Capture the cell that displays the provided text and extract its (X, Y) central coordinate. 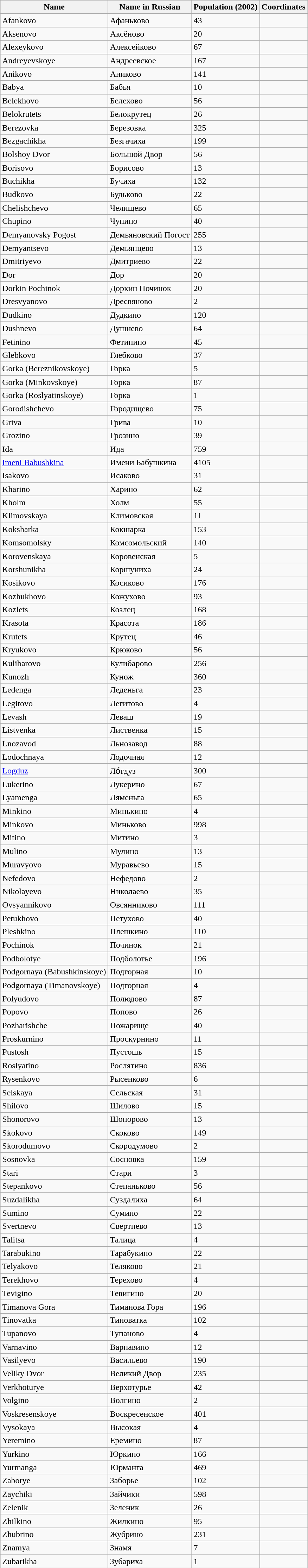
Леваш (150, 717)
256 (226, 663)
Ида (150, 449)
Красота (150, 623)
Bezgachikha (54, 141)
Скородумово (150, 1146)
Плешкино (150, 932)
Минькино (150, 811)
Zhilkino (54, 1521)
Дресвяново (150, 302)
Пожарище (150, 1025)
Afankovo (54, 20)
Chelishchevo (54, 208)
Selskaya (54, 1092)
Dushnevo (54, 328)
Демьяновский Погост (150, 235)
Большой Двор (150, 154)
Андреевское (150, 61)
45 (226, 342)
Skokovo (54, 1133)
Berezovka (54, 127)
Svertnevo (54, 1226)
37 (226, 355)
Demyantsevo (54, 248)
Lyamenga (54, 798)
469 (226, 1467)
Legitovo (54, 703)
Coordinates (283, 7)
Верхотурье (150, 1387)
598 (226, 1494)
Льнозавод (150, 744)
111 (226, 905)
Скоково (150, 1133)
Dor (54, 275)
Варнавино (150, 1347)
Sosnovka (54, 1159)
Timanova Gora (54, 1307)
Stari (54, 1173)
Pleshkino (54, 932)
Levash (54, 717)
Rysenkovo (54, 1079)
Listvenka (54, 730)
Свертнево (150, 1226)
Kulibarovo (54, 663)
35 (226, 891)
Lukerino (54, 784)
Skorodumovo (54, 1146)
998 (226, 824)
Kryukovo (54, 650)
Грива (150, 422)
46 (226, 637)
Griva (54, 422)
Кунож (150, 677)
Юрманга (150, 1467)
Борисово (150, 168)
Terekhovo (54, 1280)
88 (226, 744)
360 (226, 677)
Chupino (54, 221)
Petukhovo (54, 918)
Волгино (150, 1401)
Талица (150, 1240)
Починок (150, 945)
132 (226, 181)
Andreyevskoye (54, 61)
Исаково (150, 476)
Bolshoy Dvor (54, 154)
Рослятино (150, 1066)
Чупино (150, 221)
6 (226, 1079)
Dresvyanovo (54, 302)
Podbolotye (54, 959)
Тевигино (150, 1293)
4105 (226, 462)
Muravyovo (54, 865)
255 (226, 235)
Kholm (54, 502)
24 (226, 569)
Tarabukino (54, 1253)
Roslyatino (54, 1066)
Mitino (54, 838)
Komsomolsky (54, 543)
Крюково (150, 650)
Коровенская (150, 556)
Тиманова Гора (150, 1307)
Korshunikha (54, 569)
Рысенково (150, 1079)
300 (226, 771)
141 (226, 74)
42 (226, 1387)
Imeni Babushkina (54, 462)
Высокая (150, 1427)
Легитово (150, 703)
Афаньково (150, 20)
Name (54, 7)
836 (226, 1066)
Крутец (150, 637)
Леденьга (150, 690)
Холм (150, 502)
Zaychiki (54, 1494)
Tupanovo (54, 1333)
Дор (150, 275)
759 (226, 449)
Харино (150, 489)
Подболотье (150, 959)
Gorka (Minkovskoye) (54, 382)
Знамя (150, 1548)
Fetinino (54, 342)
110 (226, 932)
Logduz (54, 771)
Грозино (150, 436)
Комсомольский (150, 543)
Budkovo (54, 195)
159 (226, 1159)
Isakovo (54, 476)
Podgornaya (Timanovskoye) (54, 985)
235 (226, 1374)
Воскресенское (150, 1414)
Yurkino (54, 1454)
Vysokaya (54, 1427)
Zhubrino (54, 1534)
Verkhoturye (54, 1387)
Kozlets (54, 610)
Бучиха (150, 181)
Yeremino (54, 1441)
Suzdalikha (54, 1200)
55 (226, 502)
Петухово (150, 918)
Demyanovsky Pogost (54, 235)
401 (226, 1414)
Будьково (150, 195)
Шонорово (150, 1119)
167 (226, 61)
Николаево (150, 891)
199 (226, 141)
Ovsyannikovo (54, 905)
Grozino (54, 436)
Муравьево (150, 865)
Попово (150, 1012)
62 (226, 489)
Gorka (Bereznikovskoye) (54, 368)
Тупаново (150, 1333)
Gorka (Roslyatinskoye) (54, 396)
Ляменьга (150, 798)
Aksenovo (54, 34)
Yurmanga (54, 1467)
Varnavino (54, 1347)
Belokrutets (54, 114)
Mulino (54, 851)
120 (226, 315)
Зеленик (150, 1507)
Babya (54, 87)
Алексейково (150, 47)
Polyudovo (54, 999)
Жилкино (150, 1521)
Нефедово (150, 878)
Березовка (150, 127)
19 (226, 717)
Name in Russian (150, 7)
Pochinok (54, 945)
Шилово (150, 1106)
Степаньково (150, 1186)
Стари (150, 1173)
Челищево (150, 208)
Klimovskaya (54, 516)
Lodochnaya (54, 757)
Овсянниково (150, 905)
Климовская (150, 516)
Sumino (54, 1213)
Veliky Dvor (54, 1374)
Zaborye (54, 1481)
Аниково (150, 74)
Проскурнино (150, 1039)
Tevigino (54, 1293)
Ledenga (54, 690)
Полюдово (150, 999)
166 (226, 1454)
Бабья (150, 87)
Kunozh (54, 677)
75 (226, 409)
Dmitriyevo (54, 261)
168 (226, 610)
Tinovatka (54, 1320)
Зайчики (150, 1494)
Зубариха (150, 1561)
Жубрино (150, 1534)
Белехово (150, 101)
Alexeykovo (54, 47)
Коршуниха (150, 569)
Kosikovo (54, 583)
Юркино (150, 1454)
Сельская (150, 1092)
Васильево (150, 1360)
Koksharka (54, 529)
176 (226, 583)
Population (2002) (226, 7)
Сосновка (150, 1159)
43 (226, 20)
Доркин Починок (150, 288)
Пустошь (150, 1052)
Тарабукино (150, 1253)
Proskurnino (54, 1039)
Dudkino (54, 315)
Кокшарка (150, 529)
Buchikha (54, 181)
Дмитриево (150, 261)
Pozharishche (54, 1025)
Глебково (150, 355)
186 (226, 623)
Безгачиха (150, 141)
Косиково (150, 583)
149 (226, 1133)
Popovo (54, 1012)
Anikovo (54, 74)
Белокрутец (150, 114)
Shilovo (54, 1106)
Krutets (54, 637)
Telyakovo (54, 1266)
Митино (150, 838)
Voskresenskoye (54, 1414)
Козлец (150, 610)
140 (226, 543)
Kozhukhovo (54, 596)
Великий Двор (150, 1374)
Душнево (150, 328)
Демьянцево (150, 248)
Суздалиха (150, 1200)
Glebkovo (54, 355)
Лиственка (150, 730)
Ida (54, 449)
Krasota (54, 623)
231 (226, 1534)
Сумино (150, 1213)
Терехово (150, 1280)
Borisovo (54, 168)
Кожухово (150, 596)
Lnozavod (54, 744)
Кулибарово (150, 663)
Лукерино (150, 784)
Stepankovo (54, 1186)
Shonorovo (54, 1119)
Лодочная (150, 757)
Дудкино (150, 315)
Minkino (54, 811)
Аксёново (150, 34)
Тиноватка (150, 1320)
190 (226, 1360)
Talitsa (54, 1240)
Ло́гдуз (150, 771)
Теляково (150, 1266)
Zubarikha (54, 1561)
Znamya (54, 1548)
Minkovo (54, 824)
95 (226, 1521)
Nefedovo (54, 878)
Volgino (54, 1401)
Nikolayevo (54, 891)
Городищево (150, 409)
93 (226, 596)
Заборье (150, 1481)
Имени Бабушкина (150, 462)
39 (226, 436)
Pustosh (54, 1052)
Мулино (150, 851)
Vasilyevo (54, 1360)
Korovenskaya (54, 556)
Gorodishchevo (54, 409)
Dorkin Pochinok (54, 288)
Еремино (150, 1441)
Podgornaya (Babushkinskoye) (54, 972)
Kharino (54, 489)
Belekhovo (54, 101)
23 (226, 690)
153 (226, 529)
Миньково (150, 824)
Zelenik (54, 1507)
325 (226, 127)
Фетинино (150, 342)
7 (226, 1548)
